Extract the (x, y) coordinate from the center of the cell holding the provided text.  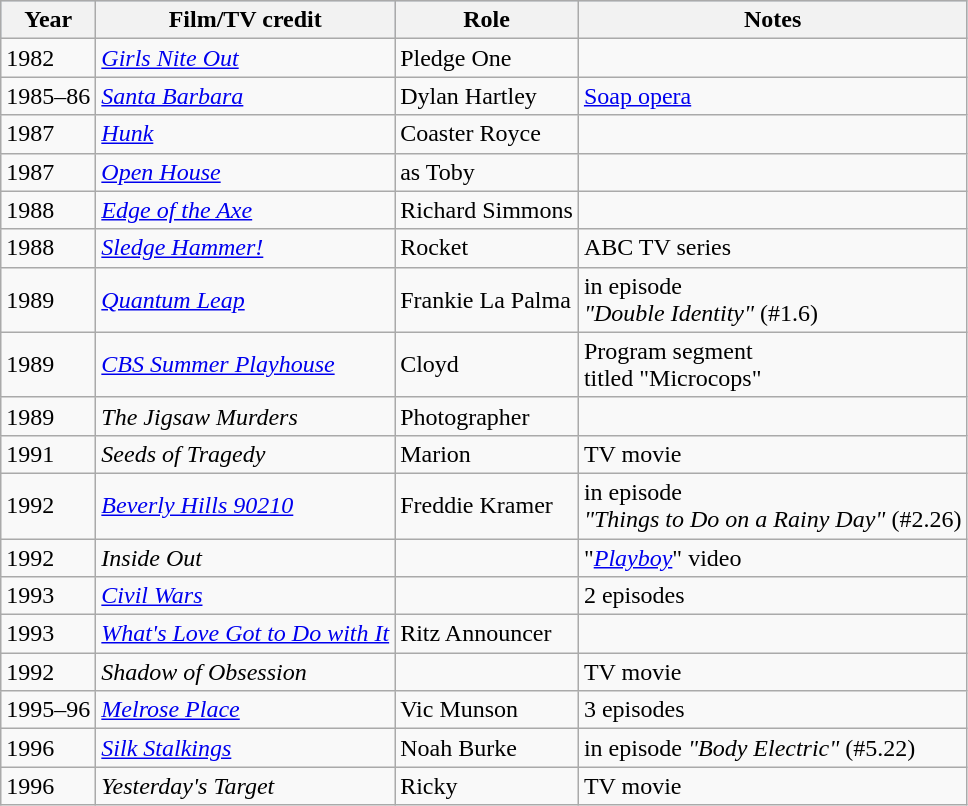
2 episodes (772, 596)
Freddie Kramer (487, 506)
Beverly Hills 90210 (246, 506)
in episode "Body Electric" (#5.22) (772, 748)
Notes (772, 20)
in episode "Double Identity" (#1.6) (772, 300)
Film/TV credit (246, 20)
Role (487, 20)
Dylan Hartley (487, 96)
Silk Stalkings (246, 748)
Coaster Royce (487, 134)
What's Love Got to Do with It (246, 634)
Hunk (246, 134)
1982 (48, 58)
1995–96 (48, 710)
Inside Out (246, 557)
Edge of the Axe (246, 210)
Ricky (487, 786)
in episode "Things to Do on a Rainy Day" (#2.26) (772, 506)
Vic Munson (487, 710)
Civil Wars (246, 596)
Cloyd (487, 364)
as Toby (487, 172)
Shadow of Obsession (246, 672)
Year (48, 20)
Soap opera (772, 96)
Richard Simmons (487, 210)
Sledge Hammer! (246, 248)
"Playboy" video (772, 557)
Photographer (487, 416)
Quantum Leap (246, 300)
Pledge One (487, 58)
1991 (48, 454)
Frankie La Palma (487, 300)
The Jigsaw Murders (246, 416)
Rocket (487, 248)
Marion (487, 454)
Program segmenttitled "Microcops" (772, 364)
Ritz Announcer (487, 634)
Melrose Place (246, 710)
Yesterday's Target (246, 786)
Noah Burke (487, 748)
Open House (246, 172)
Girls Nite Out (246, 58)
CBS Summer Playhouse (246, 364)
1985–86 (48, 96)
Santa Barbara (246, 96)
Seeds of Tragedy (246, 454)
3 episodes (772, 710)
ABC TV series (772, 248)
